Extract the (X, Y) coordinate from the center of the cell holding the provided text.  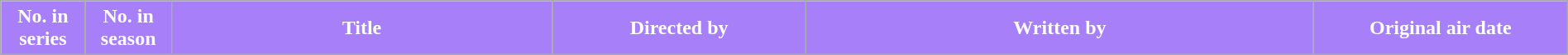
Written by (1060, 28)
No. inseason (128, 28)
No. inseries (43, 28)
Original air date (1441, 28)
Directed by (680, 28)
Title (361, 28)
